Capture the cell that displays the provided text and extract its [X, Y] central coordinate. 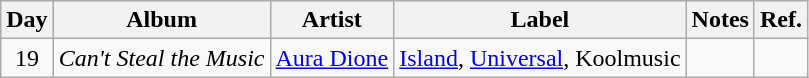
Label [540, 20]
Notes [720, 20]
Island, Universal, Koolmusic [540, 58]
Aura Dione [332, 58]
Ref. [780, 20]
Album [162, 20]
19 [27, 58]
Day [27, 20]
Artist [332, 20]
Can't Steal the Music [162, 58]
